From the cell containing the given text, extract its center point as [X, Y] coordinate. 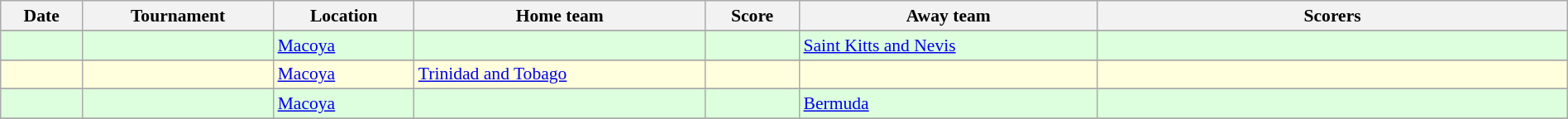
Tournament [179, 16]
Location [344, 16]
Date [41, 16]
Trinidad and Tobago [560, 74]
Scorers [1332, 16]
Score [753, 16]
Saint Kitts and Nevis [948, 45]
Bermuda [948, 104]
Home team [560, 16]
Away team [948, 16]
